Detect which cell encompasses the target text, then output its (x, y) center coordinate. 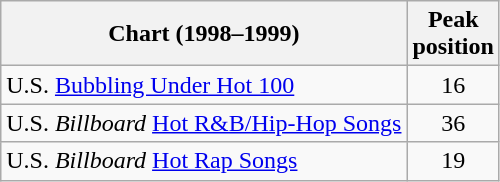
U.S. Bubbling Under Hot 100 (204, 85)
U.S. Billboard Hot Rap Songs (204, 161)
16 (453, 85)
Peakposition (453, 34)
36 (453, 123)
U.S. Billboard Hot R&B/Hip-Hop Songs (204, 123)
Chart (1998–1999) (204, 34)
19 (453, 161)
